Detect which cell encompasses the target text, then output its (X, Y) center coordinate. 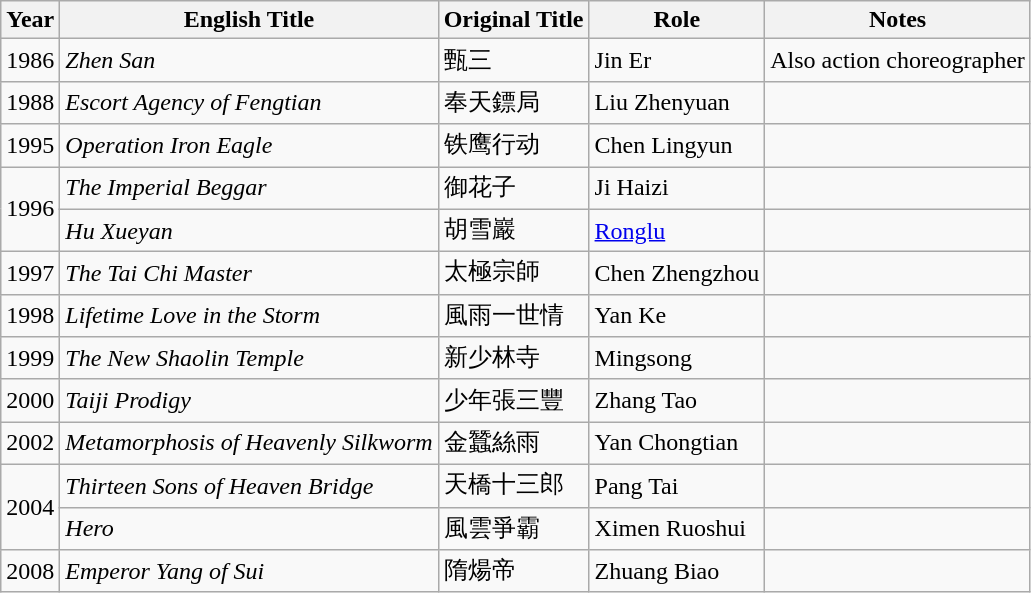
2002 (30, 444)
Year (30, 20)
太極宗師 (514, 274)
铁鹰行动 (514, 146)
御花子 (514, 188)
奉天鏢局 (514, 102)
The Tai Chi Master (249, 274)
Escort Agency of Fengtian (249, 102)
Chen Zhengzhou (677, 274)
Ximen Ruoshui (677, 528)
隋煬帝 (514, 572)
English Title (249, 20)
Zhuang Biao (677, 572)
Ronglu (677, 230)
1988 (30, 102)
風雲爭霸 (514, 528)
Metamorphosis of Heavenly Silkworm (249, 444)
1995 (30, 146)
Original Title (514, 20)
Chen Lingyun (677, 146)
Yan Chongtian (677, 444)
2008 (30, 572)
1998 (30, 316)
胡雪巖 (514, 230)
1986 (30, 60)
Role (677, 20)
1997 (30, 274)
Hu Xueyan (249, 230)
Mingsong (677, 358)
Ji Haizi (677, 188)
The Imperial Beggar (249, 188)
Liu Zhenyuan (677, 102)
Thirteen Sons of Heaven Bridge (249, 486)
Also action choreographer (898, 60)
Notes (898, 20)
Pang Tai (677, 486)
Zhang Tao (677, 400)
甄三 (514, 60)
Jin Er (677, 60)
2000 (30, 400)
新少林寺 (514, 358)
天橋十三郎 (514, 486)
金蠶絲雨 (514, 444)
1999 (30, 358)
Operation Iron Eagle (249, 146)
The New Shaolin Temple (249, 358)
Taiji Prodigy (249, 400)
少年張三豐 (514, 400)
風雨一世情 (514, 316)
Yan Ke (677, 316)
Hero (249, 528)
2004 (30, 506)
1996 (30, 208)
Zhen San (249, 60)
Lifetime Love in the Storm (249, 316)
Emperor Yang of Sui (249, 572)
